Identify which cell holds the provided text, then report its [x, y] central coordinate. 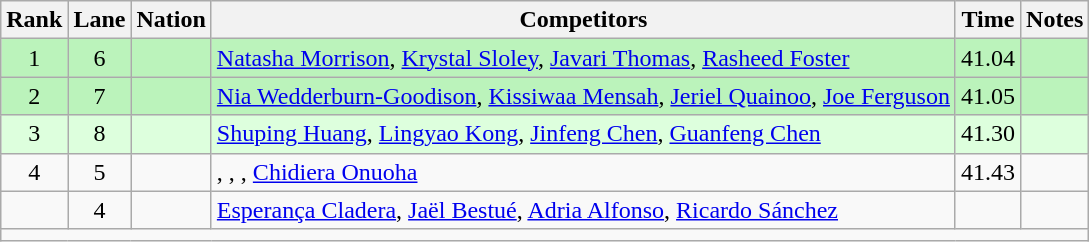
Natasha Morrison, Krystal Sloley, Javari Thomas, Rasheed Foster [583, 58]
Nia Wedderburn-Goodison, Kissiwaa Mensah, Jeriel Quainoo, Joe Ferguson [583, 96]
Esperança Cladera, Jaël Bestué, Adria Alfonso, Ricardo Sánchez [583, 210]
Notes [1055, 20]
Rank [34, 20]
1 [34, 58]
5 [100, 172]
3 [34, 134]
8 [100, 134]
2 [34, 96]
, , , Chidiera Onuoha [583, 172]
Time [988, 20]
Nation [171, 20]
41.43 [988, 172]
Shuping Huang, Lingyao Kong, Jinfeng Chen, Guanfeng Chen [583, 134]
Lane [100, 20]
6 [100, 58]
Competitors [583, 20]
41.30 [988, 134]
41.05 [988, 96]
7 [100, 96]
41.04 [988, 58]
